Scan for the cell matching the given text and deliver its (x, y) coordinate at center. 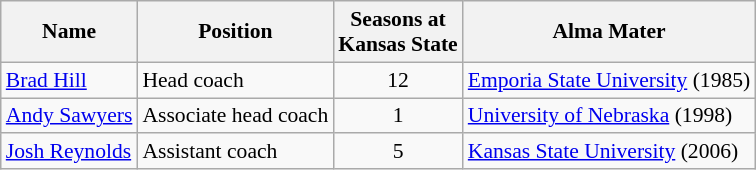
Andy Sawyers (70, 116)
Brad Hill (70, 80)
University of Nebraska (1998) (609, 116)
Kansas State University (2006) (609, 152)
Head coach (235, 80)
Josh Reynolds (70, 152)
12 (398, 80)
Seasons atKansas State (398, 32)
Name (70, 32)
Alma Mater (609, 32)
Position (235, 32)
Emporia State University (1985) (609, 80)
1 (398, 116)
Assistant coach (235, 152)
Associate head coach (235, 116)
5 (398, 152)
